Identify which cell holds the provided text, then report its (X, Y) central coordinate. 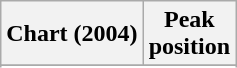
Chart (2004) (72, 34)
Peakposition (189, 34)
